Find where the given text appears and provide that cell's center as [x, y] coordinate. 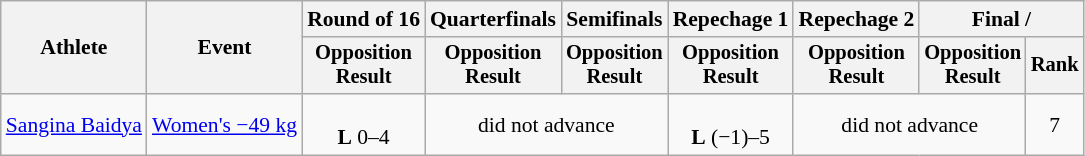
L (−1)–5 [731, 124]
Rank [1055, 66]
Quarterfinals [493, 19]
7 [1055, 124]
Repechage 2 [856, 19]
Semifinals [614, 19]
Event [224, 48]
Round of 16 [364, 19]
Women's −49 kg [224, 124]
L 0–4 [364, 124]
Final / [1001, 19]
Athlete [74, 48]
Repechage 1 [731, 19]
Sangina Baidya [74, 124]
